Determine the [X, Y] coordinate at the center of the cell enclosing the given text.  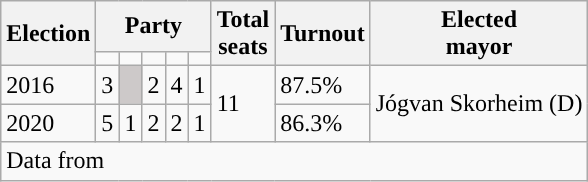
3 [108, 85]
Electedmayor [479, 34]
2020 [48, 123]
5 [108, 123]
Totalseats [243, 34]
2016 [48, 85]
87.5% [323, 85]
86.3% [323, 123]
Turnout [323, 34]
4 [176, 85]
Election [48, 34]
Party [154, 26]
Data from [294, 161]
11 [243, 104]
Jógvan Skorheim (D) [479, 104]
